Return (x, y) of the center of cell containing provided text 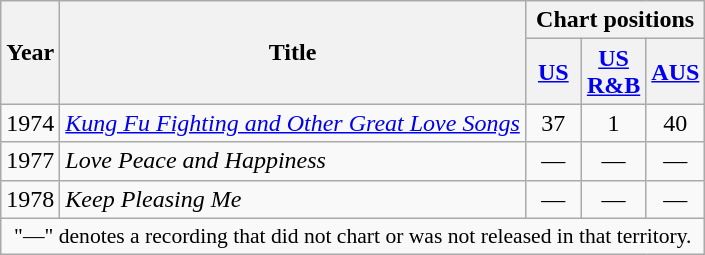
"—" denotes a recording that did not chart or was not released in that territory. (353, 236)
Kung Fu Fighting and Other Great Love Songs (292, 123)
1977 (30, 161)
Year (30, 52)
1974 (30, 123)
37 (553, 123)
AUS (676, 72)
1 (613, 123)
US R&B (613, 72)
Keep Pleasing Me (292, 199)
40 (676, 123)
Title (292, 52)
US (553, 72)
Love Peace and Happiness (292, 161)
Chart positions (615, 20)
1978 (30, 199)
